Identify which cell holds the provided text, then report its (x, y) central coordinate. 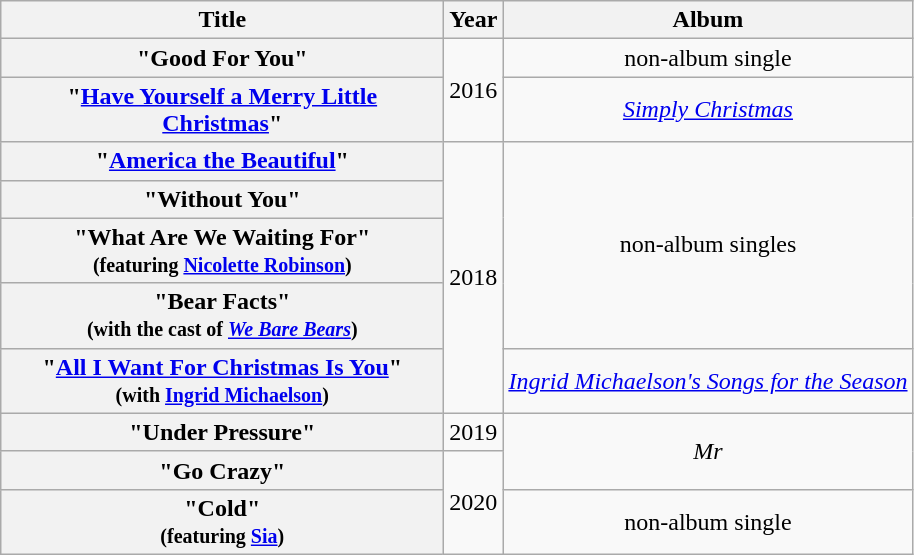
non-album singles (708, 245)
Ingrid Michaelson's Songs for the Season (708, 380)
Album (708, 20)
"What Are We Waiting For"(featuring Nicolette Robinson) (222, 250)
"America the Beautiful" (222, 161)
2020 (474, 502)
"Bear Facts" (with the cast of We Bare Bears) (222, 316)
"All I Want For Christmas Is You"(with Ingrid Michaelson) (222, 380)
2016 (474, 90)
Simply Christmas (708, 110)
Title (222, 20)
"Go Crazy" (222, 470)
2018 (474, 278)
Year (474, 20)
2019 (474, 432)
Mr (708, 451)
"Have Yourself a Merry Little Christmas" (222, 110)
"Under Pressure" (222, 432)
"Without You" (222, 199)
"Cold" (featuring Sia) (222, 522)
"Good For You" (222, 58)
